Identify which cell holds the provided text, then report its [x, y] central coordinate. 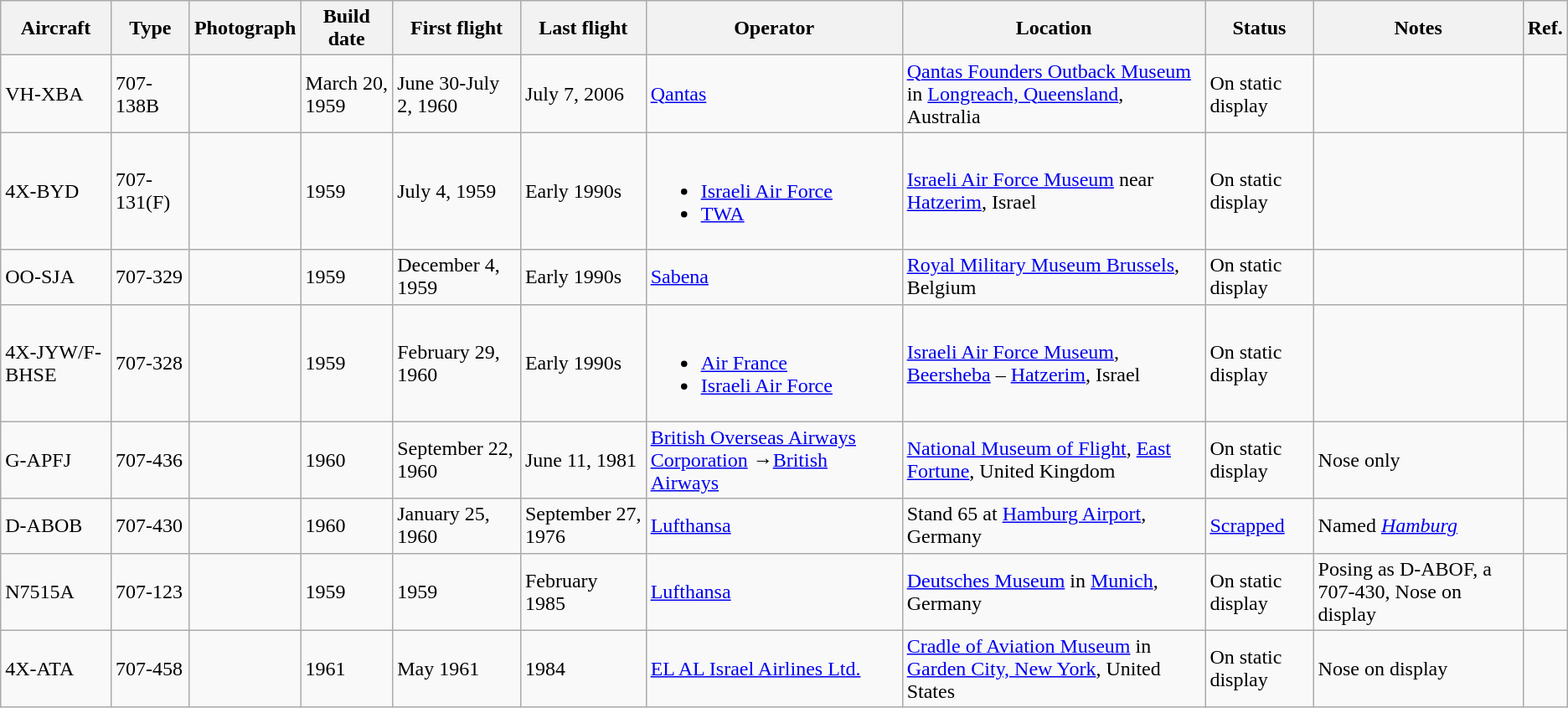
First flight [457, 28]
707-458 [150, 669]
Royal Military Museum Brussels, Belgium [1054, 276]
Aircraft [56, 28]
Qantas [774, 94]
September 27, 1976 [583, 526]
February 1985 [583, 592]
Status [1260, 28]
707-138B [150, 94]
Stand 65 at Hamburg Airport, Germany [1054, 526]
707-430 [150, 526]
Israeli Air ForceTWA [774, 191]
G-APFJ [56, 460]
June 11, 1981 [583, 460]
EL AL Israel Airlines Ltd. [774, 669]
July 7, 2006 [583, 94]
Posing as D-ABOF, a 707-430, Nose on display [1418, 592]
May 1961 [457, 669]
707-329 [150, 276]
Air FranceIsraeli Air Force [774, 363]
707-328 [150, 363]
Cradle of Aviation Museum in Garden City, New York, United States [1054, 669]
National Museum of Flight, East Fortune, United Kingdom [1054, 460]
Named Hamburg [1418, 526]
707-436 [150, 460]
4X-BYD [56, 191]
1961 [347, 669]
British Overseas Airways Corporation →British Airways [774, 460]
4X-ATA [56, 669]
Ref. [1545, 28]
Type [150, 28]
December 4, 1959 [457, 276]
January 25, 1960 [457, 526]
VH-XBA [56, 94]
707-123 [150, 592]
Photograph [245, 28]
D-ABOB [56, 526]
Scrapped [1260, 526]
OO-SJA [56, 276]
Nose only [1418, 460]
1984 [583, 669]
March 20, 1959 [347, 94]
September 22, 1960 [457, 460]
Israeli Air Force Museum, Beersheba – Hatzerim, Israel [1054, 363]
Deutsches Museum in Munich, Germany [1054, 592]
February 29, 1960 [457, 363]
4X-JYW/F-BHSE [56, 363]
N7515A [56, 592]
Operator [774, 28]
Notes [1418, 28]
Qantas Founders Outback Museum in Longreach, Queensland, Australia [1054, 94]
Sabena [774, 276]
Location [1054, 28]
Last flight [583, 28]
707-131(F) [150, 191]
July 4, 1959 [457, 191]
Nose on display [1418, 669]
Build date [347, 28]
Israeli Air Force Museum near Hatzerim, Israel [1054, 191]
June 30-July 2, 1960 [457, 94]
